Scan for the cell matching the given text and deliver its [X, Y] coordinate at center. 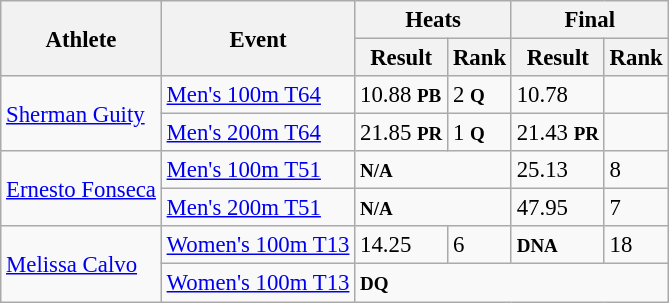
Men's 200m T51 [258, 208]
7 [636, 208]
Men's 100m T64 [258, 95]
Ernesto Fonseca [82, 188]
2 Q [480, 95]
DQ [512, 283]
10.78 [558, 95]
Final [590, 20]
6 [480, 245]
1 Q [480, 133]
14.25 [402, 245]
21.85 PR [402, 133]
8 [636, 170]
DNA [558, 245]
Athlete [82, 38]
Sherman Guity [82, 114]
Event [258, 38]
21.43 PR [558, 133]
10.88 PB [402, 95]
Melissa Calvo [82, 264]
47.95 [558, 208]
18 [636, 245]
Men's 200m T64 [258, 133]
Heats [434, 20]
25.13 [558, 170]
Men's 100m T51 [258, 170]
